Capture the cell that displays the provided text and extract its (x, y) central coordinate. 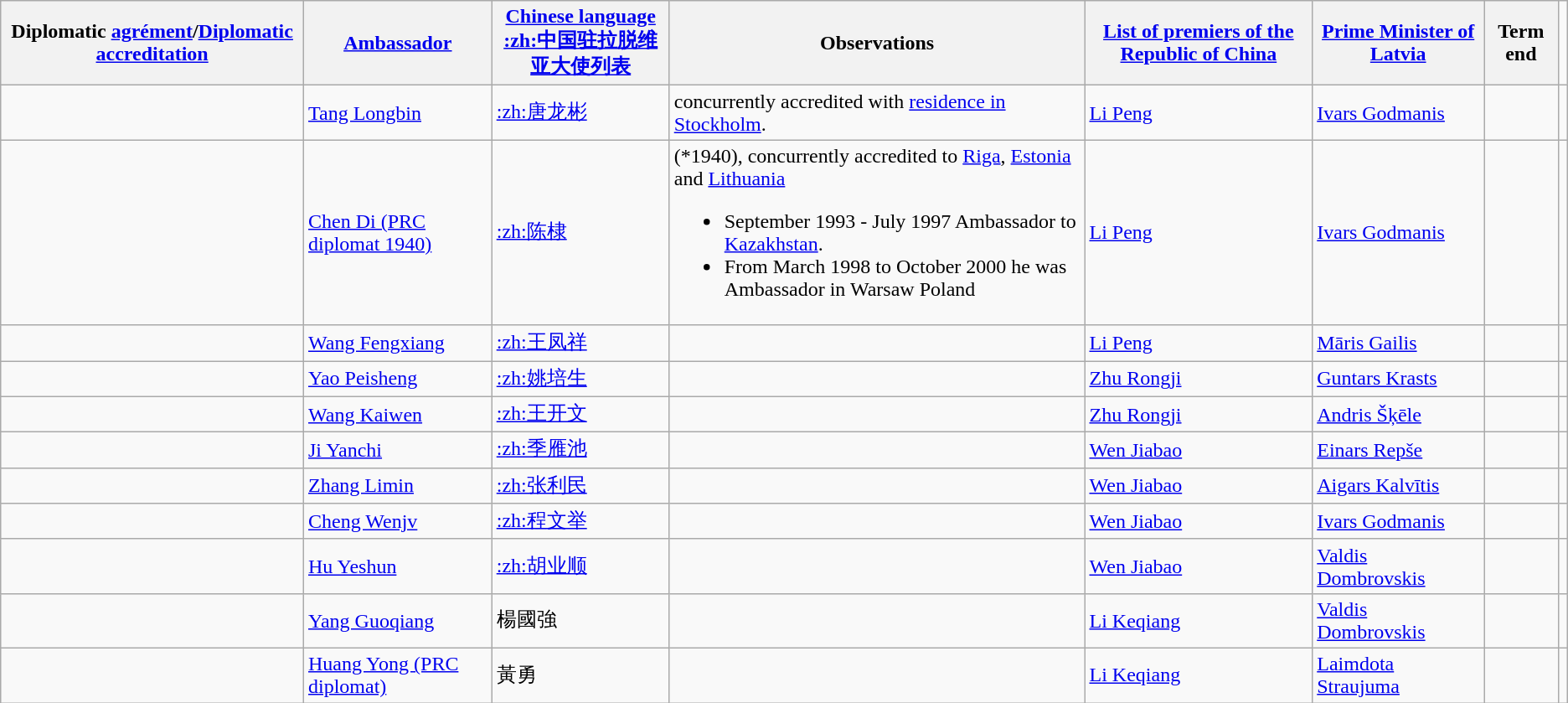
Wang Kaiwen (397, 414)
Zhang Limin (397, 486)
:zh:程文举 (580, 521)
:zh:唐龙彬 (580, 112)
Yang Guoqiang (397, 620)
Prime Minister of Latvia (1399, 44)
:zh:王凤祥 (580, 344)
Cheng Wenjv (397, 521)
:zh:王开文 (580, 414)
Einars Repše (1399, 451)
Hu Yeshun (397, 566)
List of premiers of the Republic of China (1199, 44)
:zh:季雁池 (580, 451)
Ji Yanchi (397, 451)
Chinese language:zh:中国驻拉脱维亚大使列表 (580, 44)
Māris Gailis (1399, 344)
Diplomatic agrément/Diplomatic accreditation (152, 44)
Andris Šķēle (1399, 414)
:zh:陈棣 (580, 233)
Ambassador (397, 44)
Huang Yong (PRC diplomat) (397, 675)
Yao Peisheng (397, 379)
楊國強 (580, 620)
Guntars Krasts (1399, 379)
:zh:姚培生 (580, 379)
Aigars Kalvītis (1399, 486)
Term end (1521, 44)
黃勇 (580, 675)
:zh:张利民 (580, 486)
concurrently accredited with residence in Stockholm. (877, 112)
Observations (877, 44)
Wang Fengxiang (397, 344)
:zh:胡业顺 (580, 566)
Laimdota Straujuma (1399, 675)
Tang Longbin (397, 112)
Chen Di (PRC diplomat 1940) (397, 233)
